Search for the cell housing the specified text and yield its [x, y] center coordinate. 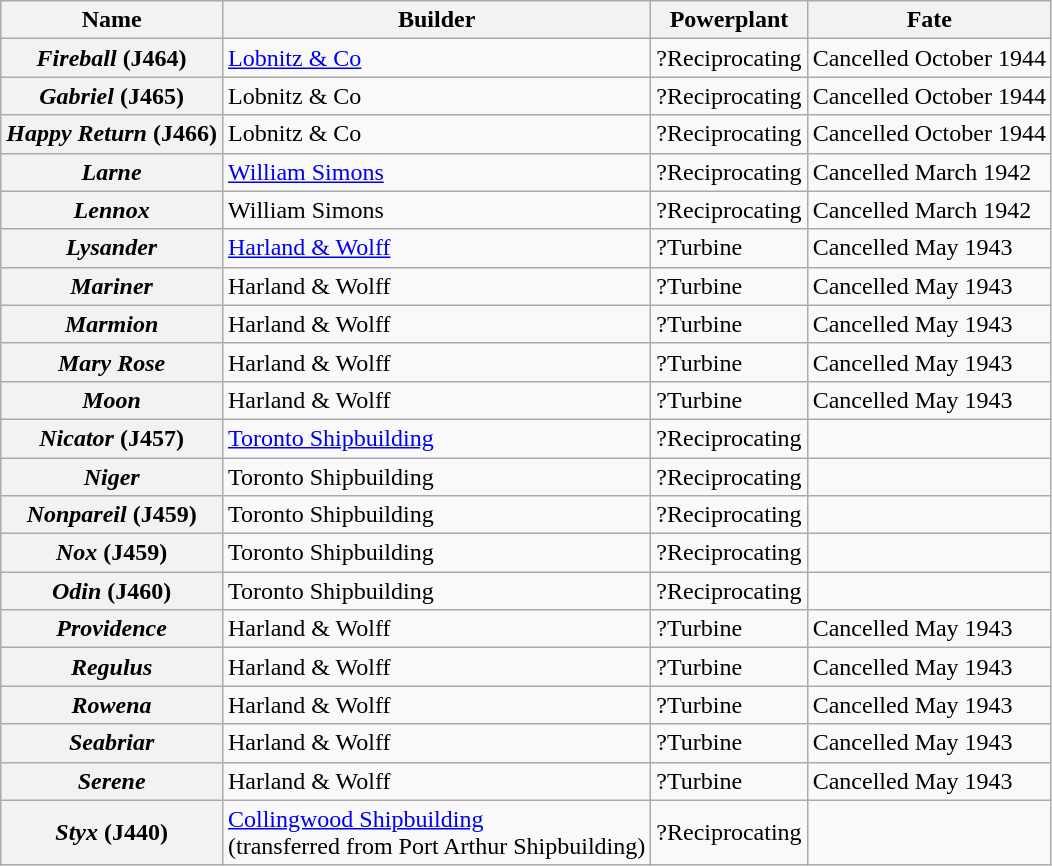
Lysander [112, 248]
Nox (J459) [112, 553]
Fate [929, 20]
Gabriel (J465) [112, 96]
Powerplant [729, 20]
Nicator (J457) [112, 438]
Regulus [112, 667]
Niger [112, 477]
Name [112, 20]
Builder [436, 20]
Happy Return (J466) [112, 134]
Nonpareil (J459) [112, 515]
Collingwood Shipbuilding (transferred from Port Arthur Shipbuilding) [436, 832]
Rowena [112, 705]
Lennox [112, 210]
Moon [112, 400]
Mary Rose [112, 362]
Larne [112, 172]
Styx (J440) [112, 832]
Odin (J460) [112, 591]
Marmion [112, 324]
Serene [112, 781]
Fireball (J464) [112, 58]
Seabriar [112, 743]
Providence [112, 629]
Mariner [112, 286]
